Return the (X, Y) coordinate for the center point of the cell that contains the specified text.  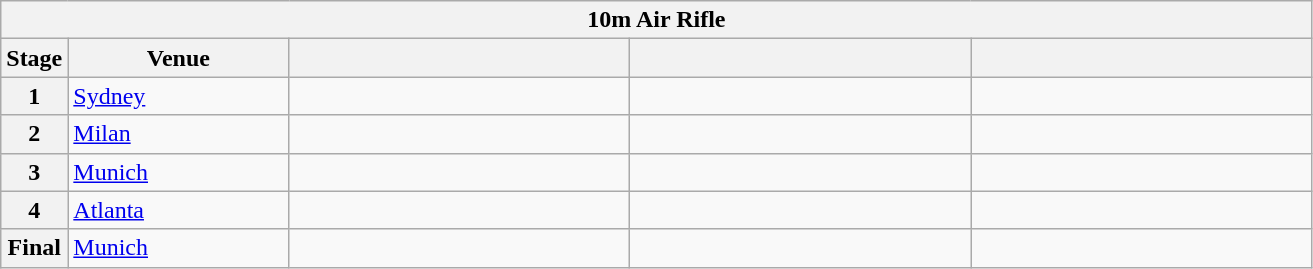
2 (34, 134)
Sydney (178, 96)
Milan (178, 134)
Final (34, 248)
1 (34, 96)
Atlanta (178, 210)
Venue (178, 58)
3 (34, 172)
4 (34, 210)
10m Air Rifle (656, 20)
Stage (34, 58)
